From the cell containing the given text, extract its center point as [X, Y] coordinate. 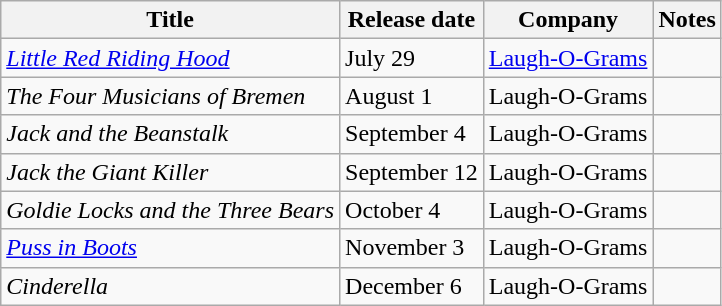
The Four Musicians of Bremen [170, 96]
September 4 [412, 134]
Release date [412, 20]
Puss in Boots [170, 248]
August 1 [412, 96]
October 4 [412, 210]
July 29 [412, 58]
Goldie Locks and the Three Bears [170, 210]
Company [568, 20]
Little Red Riding Hood [170, 58]
Title [170, 20]
Jack and the Beanstalk [170, 134]
September 12 [412, 172]
Cinderella [170, 286]
November 3 [412, 248]
Notes [687, 20]
December 6 [412, 286]
Jack the Giant Killer [170, 172]
